Pinpoint the cell where the given text exists, returning its (x, y) midpoint coordinate. 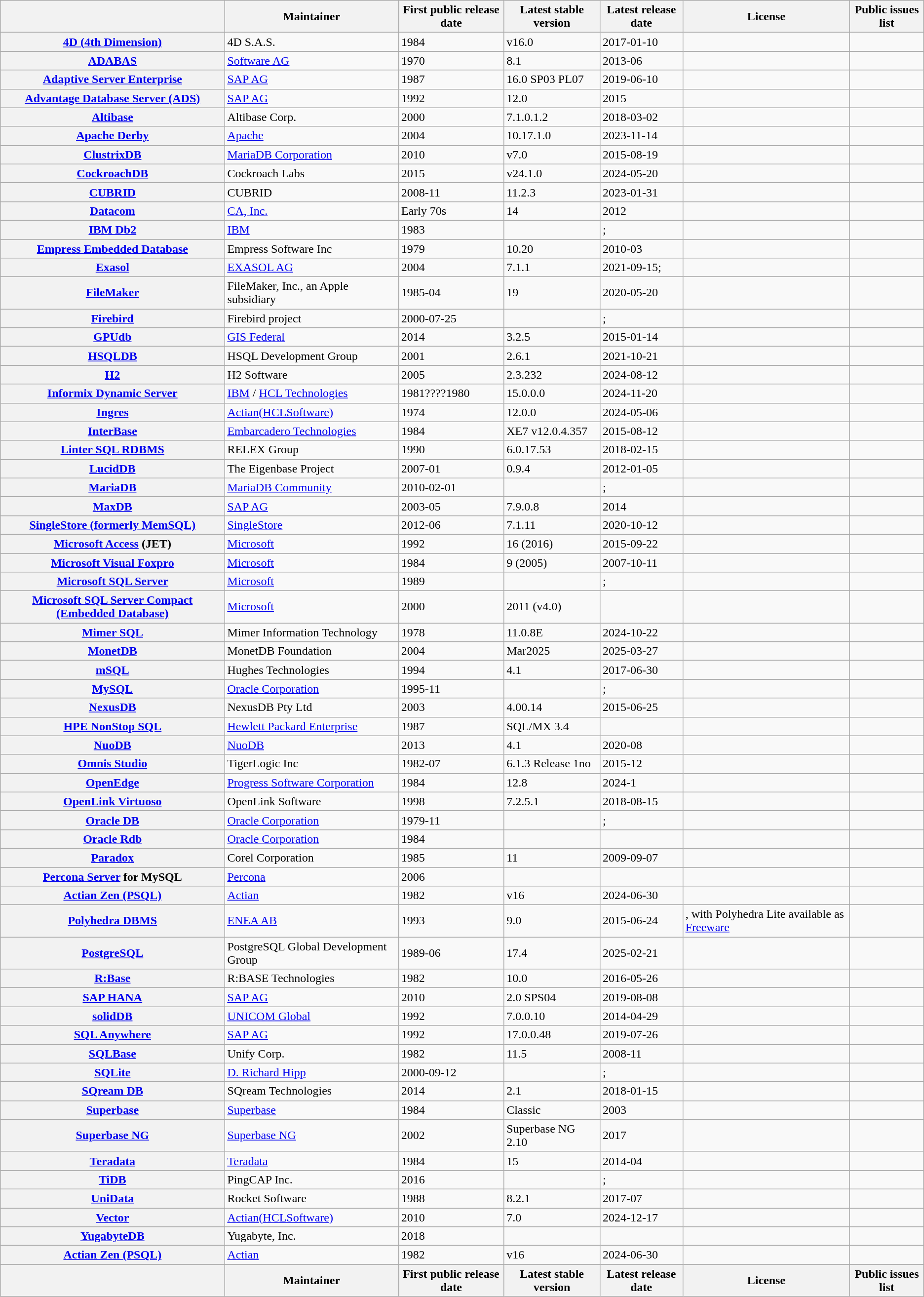
2.3.232 (552, 375)
Rocket Software (311, 1198)
Advantage Database Server (ADS) (113, 98)
2019-08-08 (641, 997)
EXASOL AG (311, 268)
H2 (113, 375)
2005 (451, 375)
Yugabyte, Inc. (311, 1236)
LucidDB (113, 469)
MonetDB (113, 651)
2023-11-14 (641, 136)
OpenLink Virtuoso (113, 801)
Apache (311, 136)
9 (2005) (552, 562)
1994 (451, 670)
2014-04 (641, 1161)
7.1.1 (552, 268)
4D S.A.S. (311, 42)
SQLite (113, 1072)
2009-09-07 (641, 858)
Datacom (113, 211)
Omnis Studio (113, 764)
Unify Corp. (311, 1054)
2017-06-30 (641, 670)
2015-08-19 (641, 155)
8.2.1 (552, 1198)
IBM Db2 (113, 230)
1970 (451, 61)
ClustrixDB (113, 155)
Classic (552, 1110)
Hewlett Packard Enterprise (311, 726)
MariaDB Corporation (311, 155)
1981????1980 (451, 393)
v16.0 (552, 42)
1989 (451, 582)
10.17.1.0 (552, 136)
2020-05-20 (641, 293)
2024-11-20 (641, 393)
R:Base (113, 979)
2024-08-12 (641, 375)
1978 (451, 632)
11.5 (552, 1054)
7.1.0.1.2 (552, 117)
SQL/MX 3.4 (552, 726)
2018-01-15 (641, 1091)
PostgreSQL (113, 953)
1990 (451, 450)
Embarcadero Technologies (311, 431)
0.9.4 (552, 469)
2024-1 (641, 783)
19 (552, 293)
Mimer SQL (113, 632)
1995-11 (451, 689)
The Eigenbase Project (311, 469)
SQL Anywhere (113, 1035)
Microsoft Visual Foxpro (113, 562)
Microsoft SQL Server (113, 582)
17.4 (552, 953)
HSQLDB (113, 356)
Oracle DB (113, 820)
1983 (451, 230)
1988 (451, 1198)
R:BASE Technologies (311, 979)
1974 (451, 412)
1998 (451, 801)
11.0.8E (552, 632)
2018-02-15 (641, 450)
v24.1.0 (552, 173)
FileMaker (113, 293)
14 (552, 211)
MaxDB (113, 506)
2010-02-01 (451, 487)
2021-09-15; (641, 268)
10.0 (552, 979)
HSQL Development Group (311, 356)
Ingres (113, 412)
2003-05 (451, 506)
solidDB (113, 1016)
Progress Software Corporation (311, 783)
12.0.0 (552, 412)
IBM / HCL Technologies (311, 393)
2019-06-10 (641, 79)
2010-03 (641, 248)
2007-10-11 (641, 562)
2023-01-31 (641, 192)
SingleStore (formerly MemSQL) (113, 525)
12.0 (552, 98)
H2 Software (311, 375)
2024-10-22 (641, 632)
Percona Server for MySQL (113, 876)
UniData (113, 1198)
ENEA AB (311, 921)
IBM (311, 230)
OpenEdge (113, 783)
2012-01-05 (641, 469)
2012-06 (451, 525)
2018 (451, 1236)
NexusDB Pty Ltd (311, 707)
CA, Inc. (311, 211)
7.2.5.1 (552, 801)
2020-10-12 (641, 525)
8.1 (552, 61)
TigerLogic Inc (311, 764)
1979-11 (451, 820)
Firebird (113, 318)
HPE NonStop SQL (113, 726)
2002 (451, 1136)
XE7 v12.0.4.357 (552, 431)
SQream Technologies (311, 1091)
1982-07 (451, 764)
Vector (113, 1217)
4.00.14 (552, 707)
12.8 (552, 783)
GIS Federal (311, 337)
Software AG (311, 61)
2017-07 (641, 1198)
2025-03-27 (641, 651)
4D (4th Dimension) (113, 42)
CockroachDB (113, 173)
6.0.17.53 (552, 450)
2019-07-26 (641, 1035)
2015-12 (641, 764)
2000-09-12 (451, 1072)
UNICOM Global (311, 1016)
TiDB (113, 1179)
1979 (451, 248)
2014-04-29 (641, 1016)
mSQL (113, 670)
2000-07-25 (451, 318)
2017 (641, 1136)
Paradox (113, 858)
Apache Derby (113, 136)
Early 70s (451, 211)
Altibase (113, 117)
Mimer Information Technology (311, 632)
2016 (451, 1179)
InterBase (113, 431)
7.0 (552, 1217)
3.2.5 (552, 337)
15.0.0.0 (552, 393)
Superbase NG 2.10 (552, 1136)
2.6.1 (552, 356)
Altibase Corp. (311, 117)
Empress Software Inc (311, 248)
15 (552, 1161)
Linter SQL RDBMS (113, 450)
NexusDB (113, 707)
Cockroach Labs (311, 173)
2015-08-12 (641, 431)
2013 (451, 745)
GPUdb (113, 337)
Percona (311, 876)
MySQL (113, 689)
7.1.11 (552, 525)
1993 (451, 921)
PostgreSQL Global Development Group (311, 953)
FileMaker, Inc., an Apple subsidiary (311, 293)
D. Richard Hipp (311, 1072)
10.20 (552, 248)
Empress Embedded Database (113, 248)
9.0 (552, 921)
6.1.3 Release 1no (552, 764)
SQLBase (113, 1054)
OpenLink Software (311, 801)
2015-06-25 (641, 707)
2025-02-21 (641, 953)
Adaptive Server Enterprise (113, 79)
2020-08 (641, 745)
MonetDB Foundation (311, 651)
ADABAS (113, 61)
2024-12-17 (641, 1217)
Corel Corporation (311, 858)
2021-10-21 (641, 356)
11.2.3 (552, 192)
Polyhedra DBMS (113, 921)
2.1 (552, 1091)
2015-06-24 (641, 921)
1985-04 (451, 293)
16.0 SP03 PL07 (552, 79)
2016-05-26 (641, 979)
PingCAP Inc. (311, 1179)
YugabyteDB (113, 1236)
Exasol (113, 268)
Oracle Rdb (113, 839)
2.0 SPS04 (552, 997)
2011 (v4.0) (552, 607)
1989-06 (451, 953)
11 (552, 858)
2001 (451, 356)
2024-05-06 (641, 412)
2013-06 (641, 61)
2024-05-20 (641, 173)
7.0.0.10 (552, 1016)
MariaDB (113, 487)
MariaDB Community (311, 487)
2006 (451, 876)
2017-01-10 (641, 42)
v7.0 (552, 155)
Microsoft SQL Server Compact (Embedded Database) (113, 607)
2015-09-22 (641, 544)
SAP HANA (113, 997)
Mar2025 (552, 651)
2015-01-14 (641, 337)
2018-08-15 (641, 801)
17.0.0.48 (552, 1035)
2018-03-02 (641, 117)
16 (2016) (552, 544)
SQream DB (113, 1091)
, with Polyhedra Lite available as Freeware (766, 921)
1985 (451, 858)
RELEX Group (311, 450)
Informix Dynamic Server (113, 393)
Hughes Technologies (311, 670)
SingleStore (311, 525)
7.9.0.8 (552, 506)
2007-01 (451, 469)
2012 (641, 211)
Firebird project (311, 318)
Microsoft Access (JET) (113, 544)
